Capture the cell that displays the provided text and extract its (X, Y) central coordinate. 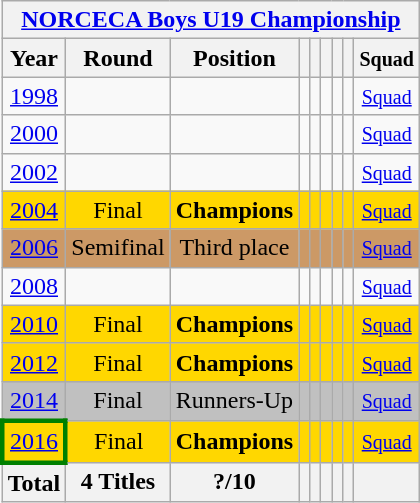
2014 (34, 401)
2008 (34, 286)
Year (34, 58)
Semifinal (118, 248)
NORCECA Boys U19 Championship (210, 20)
2016 (34, 442)
Round (118, 58)
2012 (34, 362)
1998 (34, 96)
Total (34, 482)
?/10 (234, 482)
2006 (34, 248)
2002 (34, 172)
2010 (34, 324)
2004 (34, 210)
Third place (234, 248)
4 Titles (118, 482)
Runners-Up (234, 401)
Position (234, 58)
2000 (34, 134)
